Output the [X, Y] coordinate of the center of the cell containing the given text.  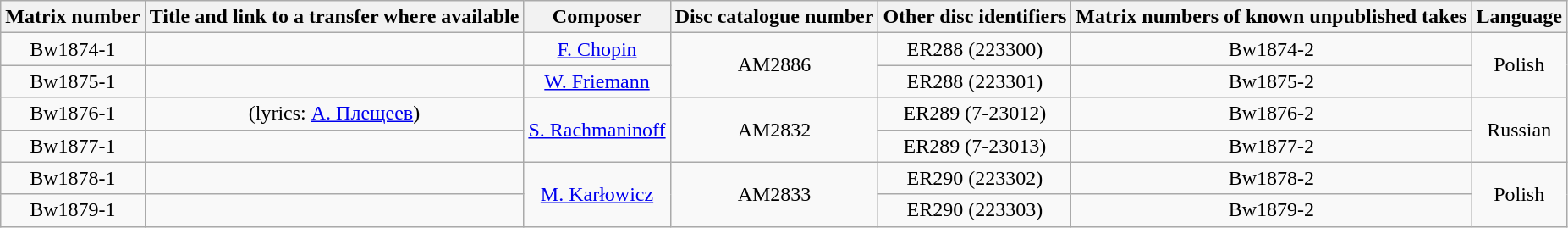
Bw1876-2 [1271, 114]
AM2832 [774, 130]
Bw1874-2 [1271, 49]
ER288 (223301) [975, 81]
(lyrics: А. Плещеев) [334, 114]
Bw1877-2 [1271, 146]
Other disc identifiers [975, 17]
Bw1879-2 [1271, 210]
ER289 (7-23012) [975, 114]
Language [1519, 17]
ER288 (223300) [975, 49]
Bw1879-1 [73, 210]
Bw1874-1 [73, 49]
Bw1875-1 [73, 81]
W. Friemann [597, 81]
Bw1877-1 [73, 146]
ER290 (223302) [975, 178]
ER289 (7-23013) [975, 146]
Bw1876-1 [73, 114]
Disc catalogue number [774, 17]
M. Karłowicz [597, 194]
Matrix number [73, 17]
Composer [597, 17]
Bw1875-2 [1271, 81]
S. Rachmaninoff [597, 130]
AM2833 [774, 194]
F. Chopin [597, 49]
Matrix numbers of known unpublished takes [1271, 17]
Bw1878-2 [1271, 178]
ER290 (223303) [975, 210]
AM2886 [774, 65]
Title and link to a transfer where available [334, 17]
Bw1878-1 [73, 178]
Russian [1519, 130]
